Search for the cell housing the specified text and yield its (x, y) center coordinate. 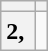
2, (18, 31)
